Capture the cell that displays the provided text and extract its [x, y] central coordinate. 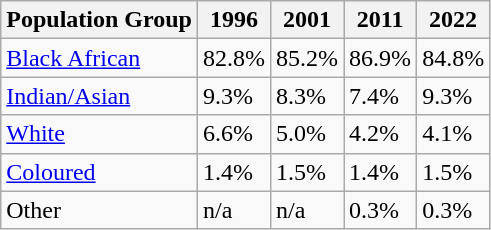
4.2% [380, 134]
Black African [100, 58]
85.2% [306, 58]
84.8% [454, 58]
Coloured [100, 172]
8.3% [306, 96]
Other [100, 210]
82.8% [234, 58]
5.0% [306, 134]
Indian/Asian [100, 96]
Population Group [100, 20]
1996 [234, 20]
4.1% [454, 134]
7.4% [380, 96]
White [100, 134]
2011 [380, 20]
6.6% [234, 134]
86.9% [380, 58]
2022 [454, 20]
2001 [306, 20]
